From the cell containing the given text, extract its center point as (x, y) coordinate. 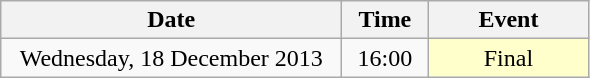
Date (172, 20)
Time (385, 20)
Wednesday, 18 December 2013 (172, 58)
16:00 (385, 58)
Final (508, 58)
Event (508, 20)
